For the text-containing cell, return its midpoint in (X, Y) coordinate format. 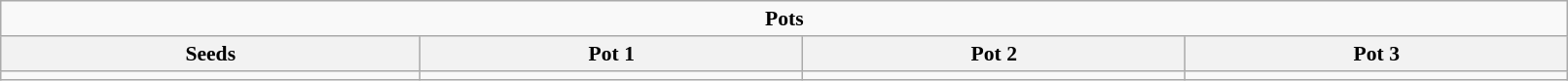
Pot 1 (611, 54)
Pot 3 (1376, 54)
Seeds (210, 54)
Pots (784, 19)
Pot 2 (995, 54)
